Scan for the cell matching the given text and deliver its [X, Y] coordinate at center. 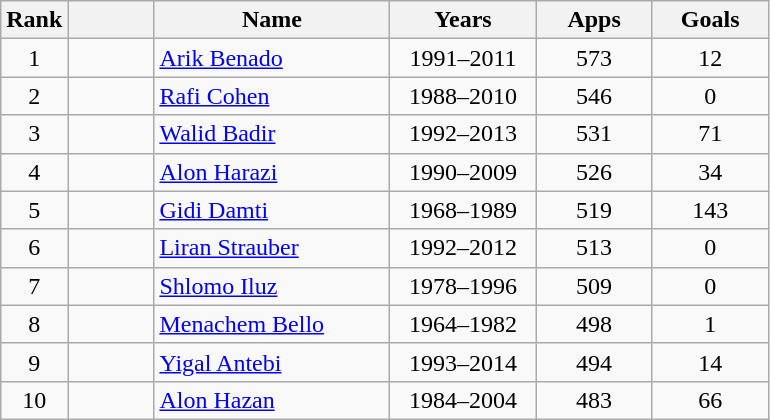
573 [594, 58]
509 [594, 286]
71 [710, 134]
2 [34, 96]
1964–1982 [463, 324]
483 [594, 400]
513 [594, 248]
519 [594, 210]
Name [272, 20]
Apps [594, 20]
Yigal Antebi [272, 362]
8 [34, 324]
143 [710, 210]
14 [710, 362]
Menachem Bello [272, 324]
Rafi Cohen [272, 96]
Liran Strauber [272, 248]
7 [34, 286]
1992–2012 [463, 248]
1990–2009 [463, 172]
3 [34, 134]
Years [463, 20]
1991–2011 [463, 58]
4 [34, 172]
498 [594, 324]
Alon Hazan [272, 400]
1984–2004 [463, 400]
10 [34, 400]
Shlomo Iluz [272, 286]
1993–2014 [463, 362]
9 [34, 362]
526 [594, 172]
Walid Badir [272, 134]
494 [594, 362]
Alon Harazi [272, 172]
Rank [34, 20]
5 [34, 210]
6 [34, 248]
546 [594, 96]
Gidi Damti [272, 210]
Arik Benado [272, 58]
1992–2013 [463, 134]
531 [594, 134]
34 [710, 172]
1968–1989 [463, 210]
Goals [710, 20]
1978–1996 [463, 286]
1988–2010 [463, 96]
66 [710, 400]
12 [710, 58]
